Locate the cell with the specified text and output its [X, Y] center coordinate. 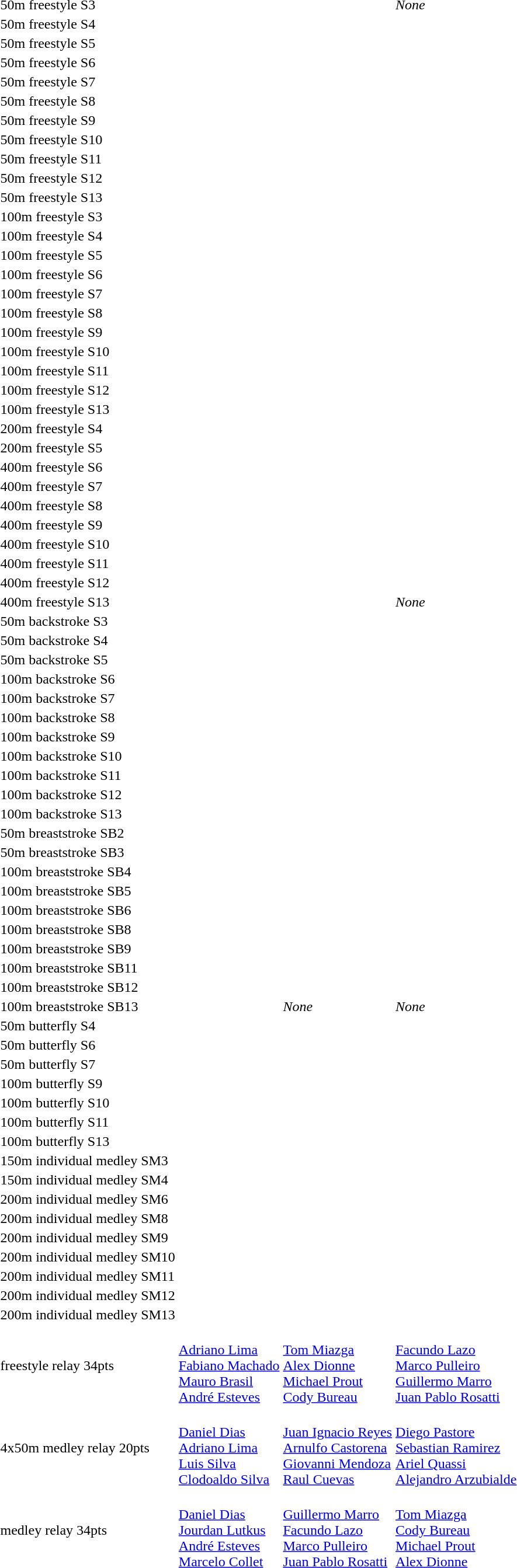
Adriano LimaFabiano MachadoMauro BrasilAndré Esteves [229, 1365]
Tom MiazgaAlex DionneMichael ProutCody Bureau [338, 1365]
None [338, 1006]
Daniel DiasAdriano LimaLuis SilvaClodoaldo Silva [229, 1448]
Juan Ignacio ReyesArnulfo CastorenaGiovanni MendozaRaul Cuevas [338, 1448]
